Provide the (X, Y) coordinate of the cell's center where the given text is located.  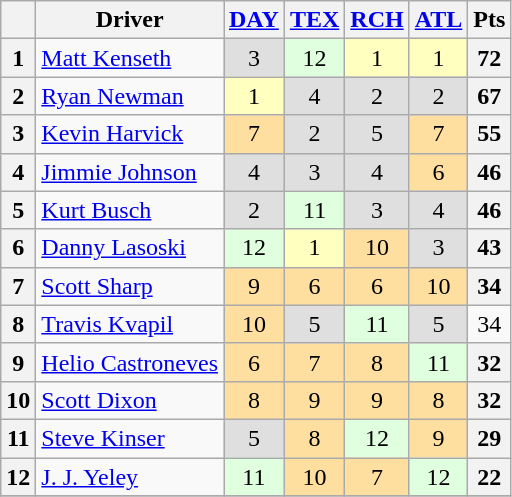
DAY (254, 20)
TEX (314, 20)
22 (490, 477)
Danny Lasoski (130, 248)
Scott Dixon (130, 400)
RCH (377, 20)
Matt Kenseth (130, 58)
43 (490, 248)
Helio Castroneves (130, 362)
Kurt Busch (130, 210)
72 (490, 58)
ATL (438, 20)
Travis Kvapil (130, 324)
Scott Sharp (130, 286)
67 (490, 96)
Ryan Newman (130, 96)
Driver (130, 20)
Steve Kinser (130, 438)
J. J. Yeley (130, 477)
Jimmie Johnson (130, 172)
Kevin Harvick (130, 134)
Pts (490, 20)
29 (490, 438)
55 (490, 134)
